Pinpoint the cell where the given text exists, returning its (x, y) midpoint coordinate. 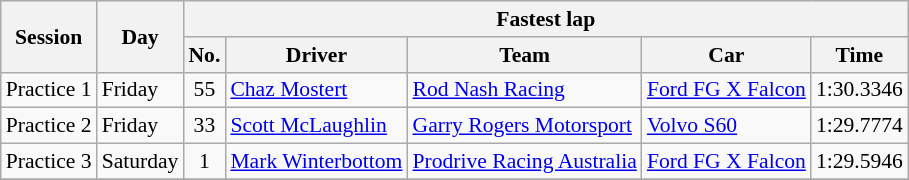
Day (140, 36)
No. (204, 55)
Scott McLaughlin (316, 126)
Driver (316, 55)
Practice 2 (49, 126)
Saturday (140, 162)
Prodrive Racing Australia (524, 162)
1 (204, 162)
Volvo S60 (726, 126)
Car (726, 55)
Session (49, 36)
1:29.5946 (860, 162)
Mark Winterbottom (316, 162)
Time (860, 55)
Team (524, 55)
Fastest lap (545, 19)
Rod Nash Racing (524, 90)
1:30.3346 (860, 90)
Garry Rogers Motorsport (524, 126)
55 (204, 90)
Chaz Mostert (316, 90)
1:29.7774 (860, 126)
Practice 1 (49, 90)
33 (204, 126)
Practice 3 (49, 162)
